Extract the (X, Y) coordinate from the center of the cell holding the provided text.  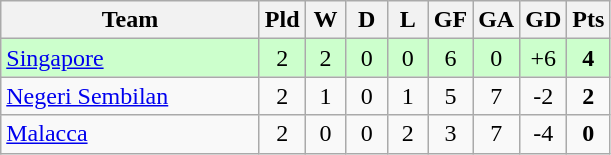
Pld (282, 20)
W (326, 20)
6 (450, 58)
-4 (544, 134)
GA (496, 20)
Malacca (130, 134)
3 (450, 134)
L (408, 20)
4 (588, 58)
GF (450, 20)
5 (450, 96)
+6 (544, 58)
Negeri Sembilan (130, 96)
Singapore (130, 58)
Team (130, 20)
-2 (544, 96)
Pts (588, 20)
GD (544, 20)
D (366, 20)
